Find where the given text appears and provide that cell's center as (x, y) coordinate. 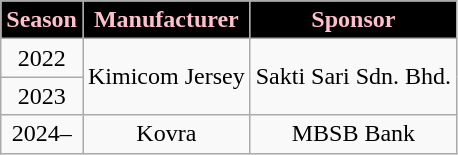
Kovra (166, 134)
Sakti Sari Sdn. Bhd. (353, 77)
MBSB Bank (353, 134)
Sponsor (353, 20)
2024– (42, 134)
Kimicom Jersey (166, 77)
Manufacturer (166, 20)
Season (42, 20)
2022 (42, 58)
2023 (42, 96)
